From the cell containing the given text, extract its center point as (x, y) coordinate. 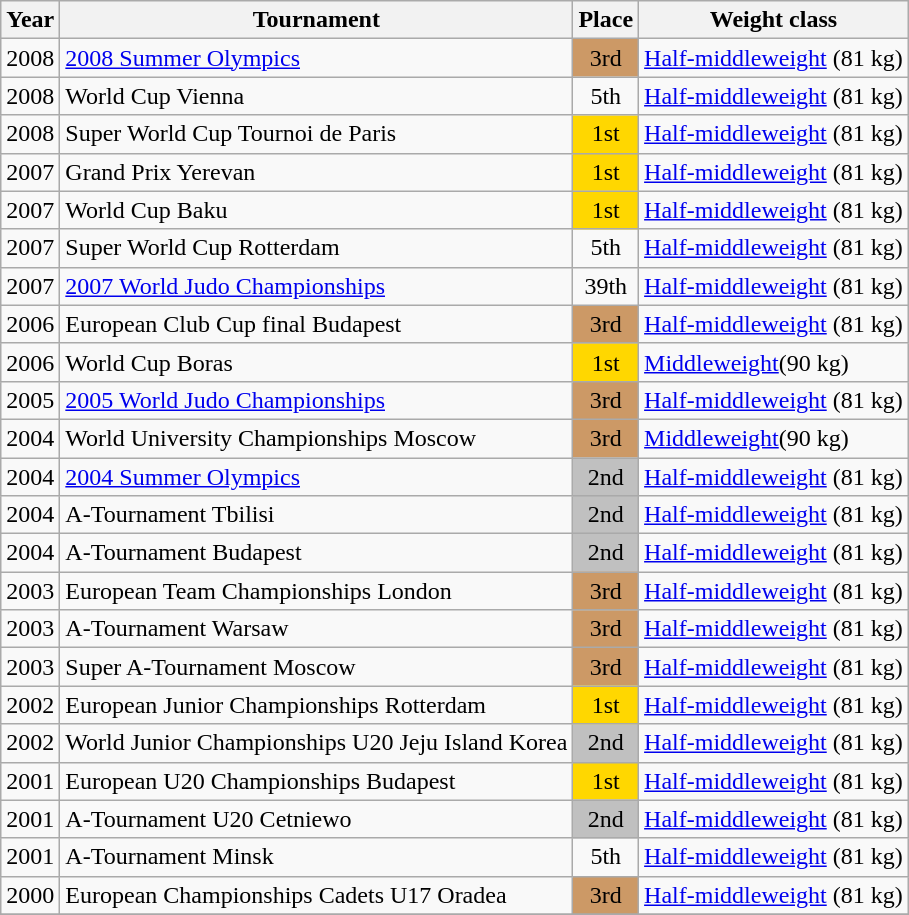
39th (606, 286)
European Club Cup final Budapest (316, 324)
European U20 Championships Budapest (316, 781)
A-Tournament Warsaw (316, 629)
European Team Championships London (316, 591)
European Championships Cadets U17 Oradea (316, 895)
Super World Cup Rotterdam (316, 248)
Weight class (774, 20)
World University Championships Moscow (316, 438)
2000 (30, 895)
Grand Prix Yerevan (316, 172)
2005 (30, 400)
2004 Summer Olympics (316, 477)
Super A-Tournament Moscow (316, 667)
2007 World Judo Championships (316, 286)
A-Tournament Minsk (316, 857)
A-Tournament U20 Cetniewo (316, 819)
Tournament (316, 20)
A-Tournament Tbilisi (316, 515)
Year (30, 20)
World Cup Boras (316, 362)
A-Tournament Budapest (316, 553)
Place (606, 20)
World Junior Championships U20 Jeju Island Korea (316, 743)
World Cup Vienna (316, 96)
European Junior Championships Rotterdam (316, 705)
2008 Summer Olympics (316, 58)
2005 World Judo Championships (316, 400)
World Cup Baku (316, 210)
Super World Cup Tournoi de Paris (316, 134)
